Find where the given text appears and provide that cell's center as (X, Y) coordinate. 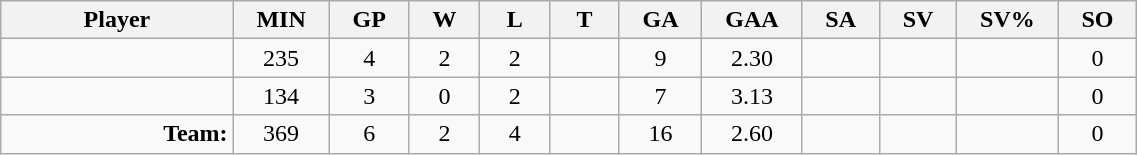
6 (369, 134)
Player (117, 20)
W (444, 20)
GP (369, 20)
T (585, 20)
2.60 (752, 134)
SV% (1008, 20)
SO (1098, 20)
Team: (117, 134)
235 (281, 58)
SA (840, 20)
MIN (281, 20)
3 (369, 96)
369 (281, 134)
7 (660, 96)
16 (660, 134)
SV (918, 20)
134 (281, 96)
2.30 (752, 58)
L (515, 20)
GAA (752, 20)
3.13 (752, 96)
GA (660, 20)
9 (660, 58)
